Determine the (X, Y) coordinate at the center of the cell enclosing the given text.  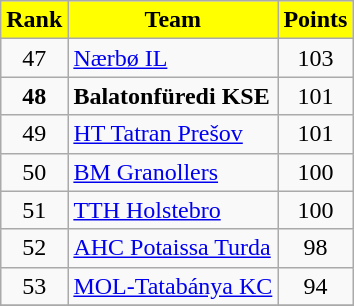
AHC Potaissa Turda (173, 248)
MOL-Tatabánya KC (173, 286)
103 (316, 58)
94 (316, 286)
52 (34, 248)
BM Granollers (173, 172)
Nærbø IL (173, 58)
TTH Holstebro (173, 210)
98 (316, 248)
Points (316, 20)
50 (34, 172)
53 (34, 286)
Rank (34, 20)
47 (34, 58)
48 (34, 96)
HT Tatran Prešov (173, 134)
49 (34, 134)
Team (173, 20)
51 (34, 210)
Balatonfüredi KSE (173, 96)
